Provide the (X, Y) coordinate of the cell's center where the given text is located.  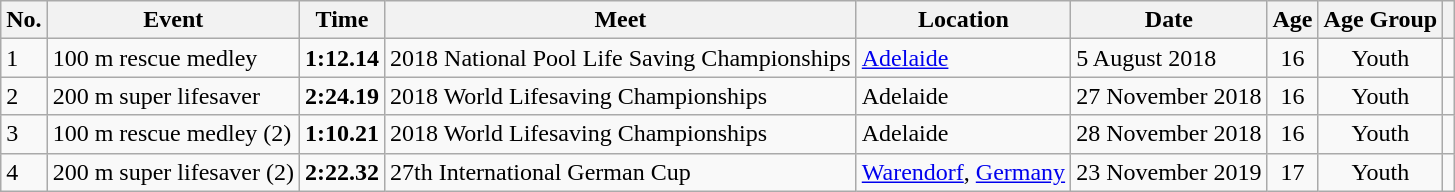
27th International German Cup (621, 172)
28 November 2018 (1169, 134)
27 November 2018 (1169, 96)
Age (1292, 20)
Age Group (1380, 20)
200 m super lifesaver (173, 96)
2 (24, 96)
Warendorf, Germany (963, 172)
5 August 2018 (1169, 58)
No. (24, 20)
Meet (621, 20)
200 m super lifesaver (2) (173, 172)
4 (24, 172)
1 (24, 58)
Event (173, 20)
1:12.14 (342, 58)
23 November 2019 (1169, 172)
2:22.32 (342, 172)
100 m rescue medley (173, 58)
Date (1169, 20)
17 (1292, 172)
Time (342, 20)
Location (963, 20)
2:24.19 (342, 96)
2018 National Pool Life Saving Championships (621, 58)
1:10.21 (342, 134)
100 m rescue medley (2) (173, 134)
3 (24, 134)
